Find where the given text appears and provide that cell's center as (X, Y) coordinate. 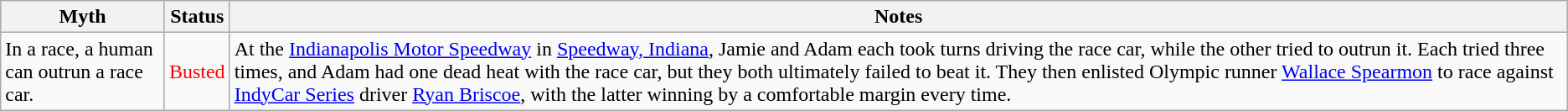
Notes (898, 17)
Myth (83, 17)
Busted (197, 71)
Status (197, 17)
In a race, a human can outrun a race car. (83, 71)
